Find where the given text appears and provide that cell's center as [X, Y] coordinate. 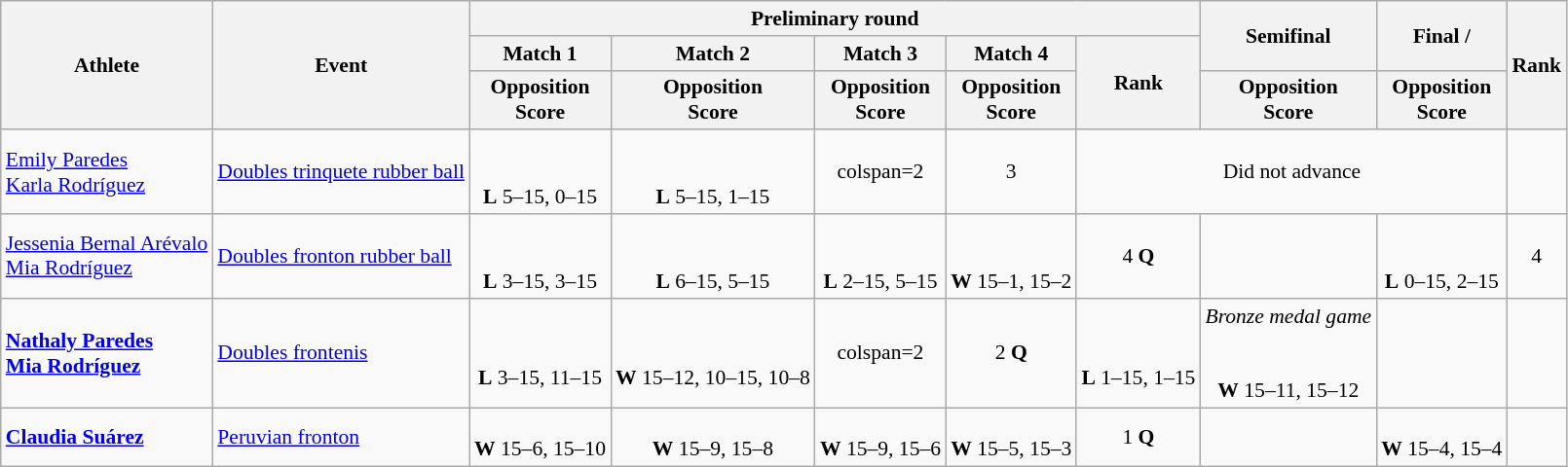
Athlete [107, 65]
Match 1 [540, 54]
2 Q [1011, 353]
L 2–15, 5–15 [880, 257]
W 15–9, 15–6 [880, 438]
W 15–12, 10–15, 10–8 [713, 353]
Match 4 [1011, 54]
W 15–1, 15–2 [1011, 257]
Peruvian fronton [341, 438]
L 3–15, 3–15 [540, 257]
Jessenia Bernal ArévaloMia Rodríguez [107, 257]
L 1–15, 1–15 [1138, 353]
L 0–15, 2–15 [1441, 257]
W 15–4, 15–4 [1441, 438]
Match 3 [880, 54]
Doubles frontenis [341, 353]
Event [341, 65]
Bronze medal gameW 15–11, 15–12 [1288, 353]
Match 2 [713, 54]
W 15–9, 15–8 [713, 438]
L 3–15, 11–15 [540, 353]
Nathaly ParedesMia Rodríguez [107, 353]
L 5–15, 0–15 [540, 173]
Preliminary round [835, 18]
4 Q [1138, 257]
Semifinal [1288, 35]
3 [1011, 173]
L 5–15, 1–15 [713, 173]
Emily ParedesKarla Rodríguez [107, 173]
Did not advance [1291, 173]
Claudia Suárez [107, 438]
1 Q [1138, 438]
Doubles fronton rubber ball [341, 257]
L 6–15, 5–15 [713, 257]
4 [1537, 257]
Doubles trinquete rubber ball [341, 173]
W 15–5, 15–3 [1011, 438]
W 15–6, 15–10 [540, 438]
Final / [1441, 35]
